Identify which cell holds the provided text, then report its (X, Y) central coordinate. 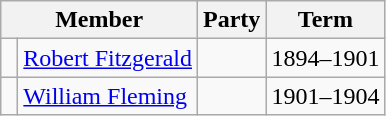
Member (100, 20)
William Fleming (108, 96)
Party (232, 20)
Robert Fitzgerald (108, 58)
1894–1901 (326, 58)
1901–1904 (326, 96)
Term (326, 20)
